Locate the cell with the specified text and output its [x, y] center coordinate. 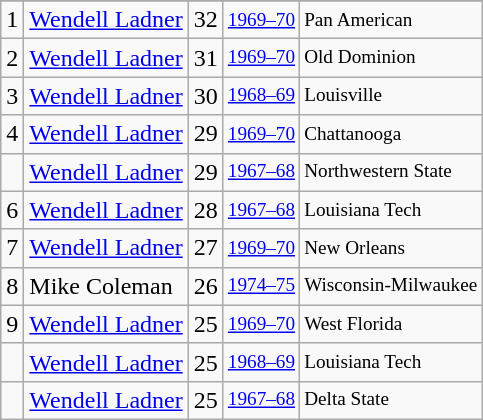
9 [12, 324]
31 [206, 58]
Chattanooga [391, 134]
8 [12, 286]
1 [12, 20]
3 [12, 96]
Northwestern State [391, 172]
27 [206, 248]
28 [206, 210]
Wisconsin-Milwaukee [391, 286]
1974–75 [261, 286]
Old Dominion [391, 58]
30 [206, 96]
West Florida [391, 324]
Louisville [391, 96]
6 [12, 210]
7 [12, 248]
Mike Coleman [106, 286]
32 [206, 20]
New Orleans [391, 248]
2 [12, 58]
4 [12, 134]
26 [206, 286]
Delta State [391, 400]
Pan American [391, 20]
